Extract the (x, y) coordinate from the center of the cell holding the provided text.  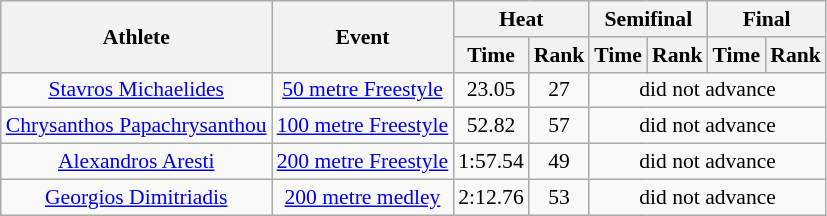
100 metre Freestyle (363, 126)
Alexandros Aresti (136, 162)
Stavros Michaelides (136, 90)
23.05 (490, 90)
200 metre Freestyle (363, 162)
49 (560, 162)
1:57.54 (490, 162)
Heat (521, 19)
Athlete (136, 36)
200 metre medley (363, 197)
27 (560, 90)
57 (560, 126)
Semifinal (648, 19)
52.82 (490, 126)
Final (767, 19)
Chrysanthos Papachrysanthou (136, 126)
Event (363, 36)
Georgios Dimitriadis (136, 197)
50 metre Freestyle (363, 90)
53 (560, 197)
2:12.76 (490, 197)
